Capture the cell that displays the provided text and extract its (x, y) central coordinate. 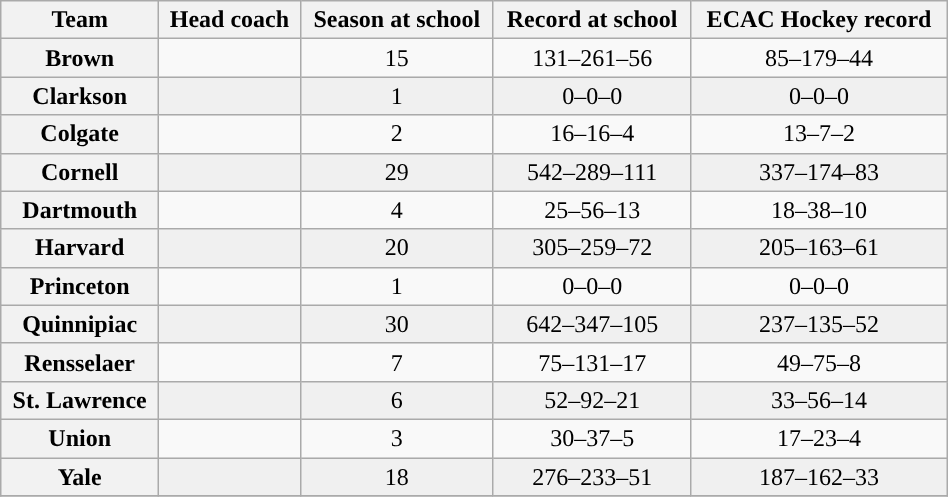
2 (396, 134)
Harvard (80, 248)
Brown (80, 58)
642–347–105 (592, 324)
Head coach (230, 20)
33–56–14 (819, 400)
20 (396, 248)
3 (396, 438)
49–75–8 (819, 362)
St. Lawrence (80, 400)
276–233–51 (592, 477)
337–174–83 (819, 172)
Quinnipiac (80, 324)
29 (396, 172)
Season at school (396, 20)
6 (396, 400)
13–7–2 (819, 134)
305–259–72 (592, 248)
75–131–17 (592, 362)
4 (396, 210)
Rensselaer (80, 362)
Dartmouth (80, 210)
15 (396, 58)
Cornell (80, 172)
Team (80, 20)
542–289–111 (592, 172)
ECAC Hockey record (819, 20)
187–162–33 (819, 477)
Princeton (80, 286)
Clarkson (80, 96)
17–23–4 (819, 438)
Yale (80, 477)
52–92–21 (592, 400)
85–179–44 (819, 58)
30 (396, 324)
16–16–4 (592, 134)
7 (396, 362)
30–37–5 (592, 438)
18–38–10 (819, 210)
Colgate (80, 134)
18 (396, 477)
131–261–56 (592, 58)
Record at school (592, 20)
237–135–52 (819, 324)
25–56–13 (592, 210)
Union (80, 438)
205–163–61 (819, 248)
